Locate the cell with the specified text and output its (X, Y) center coordinate. 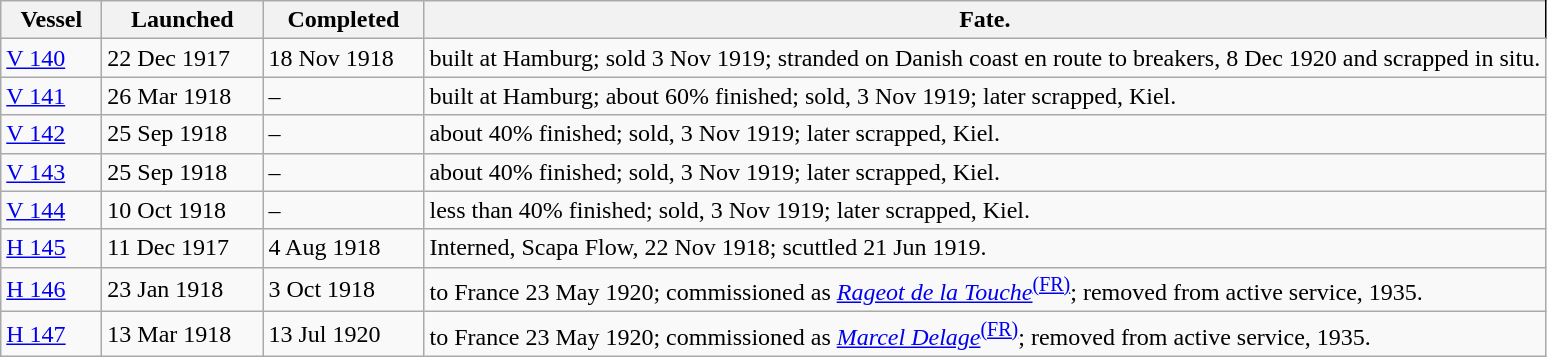
26 Mar 1918 (182, 96)
13 Jul 1920 (344, 334)
Fate. (985, 20)
H 147 (52, 334)
18 Nov 1918 (344, 58)
22 Dec 1917 (182, 58)
less than 40% finished; sold, 3 Nov 1919; later scrapped, Kiel. (985, 210)
V 140 (52, 58)
23 Jan 1918 (182, 290)
11 Dec 1917 (182, 248)
H 146 (52, 290)
Vessel (52, 20)
V 143 (52, 172)
Launched (182, 20)
V 144 (52, 210)
built at Hamburg; about 60% finished; sold, 3 Nov 1919; later scrapped, Kiel. (985, 96)
Completed (344, 20)
V 141 (52, 96)
H 145 (52, 248)
to France 23 May 1920; commissioned as Rageot de la Touche(FR); removed from active service, 1935. (985, 290)
V 142 (52, 134)
Interned, Scapa Flow, 22 Nov 1918; scuttled 21 Jun 1919. (985, 248)
13 Mar 1918 (182, 334)
3 Oct 1918 (344, 290)
4 Aug 1918 (344, 248)
built at Hamburg; sold 3 Nov 1919; stranded on Danish coast en route to breakers, 8 Dec 1920 and scrapped in situ. (985, 58)
10 Oct 1918 (182, 210)
to France 23 May 1920; commissioned as Marcel Delage(FR); removed from active service, 1935. (985, 334)
